Return the (X, Y) coordinate for the center point of the cell that contains the specified text.  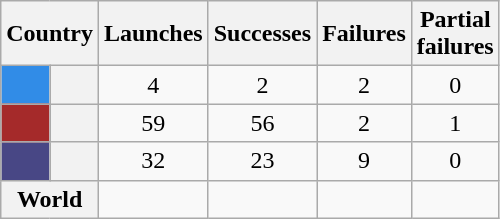
Launches (153, 34)
Failures (364, 34)
32 (153, 161)
23 (262, 161)
4 (153, 85)
Partialfailures (455, 34)
59 (153, 123)
Successes (262, 34)
9 (364, 161)
56 (262, 123)
1 (455, 123)
Country (50, 34)
World (50, 199)
